Locate the cell with the specified text and output its [x, y] center coordinate. 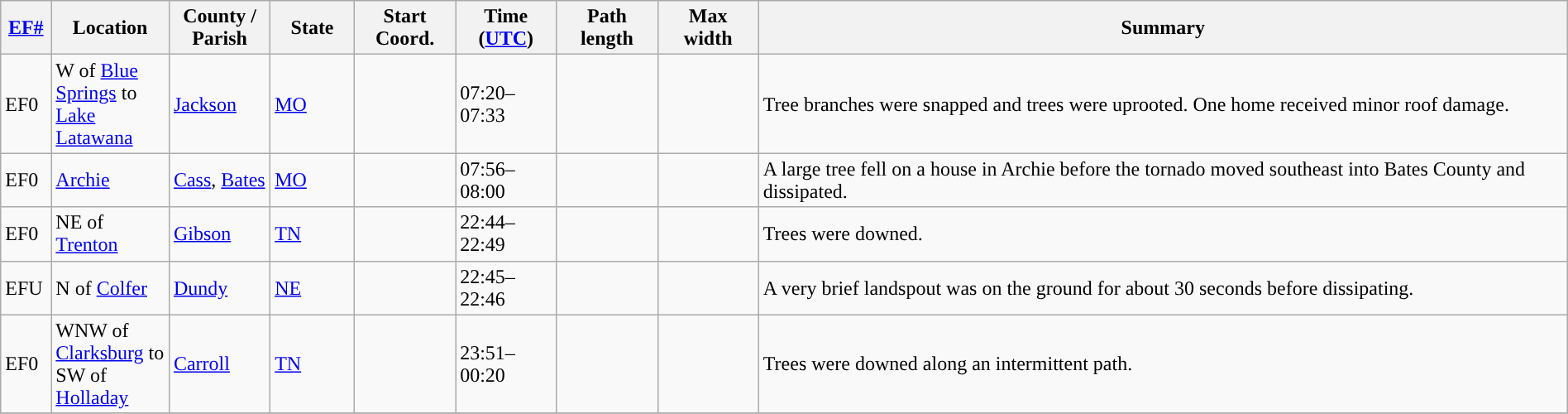
Start Coord. [404, 28]
EF# [26, 28]
07:20–07:33 [506, 104]
NE of Trenton [111, 233]
22:45–22:46 [506, 288]
WNW of Clarksburg to SW of Holladay [111, 364]
W of Blue Springs to Lake Latawana [111, 104]
Max width [708, 28]
Trees were downed. [1163, 233]
Location [111, 28]
Time (UTC) [506, 28]
Jackson [219, 104]
Trees were downed along an intermittent path. [1163, 364]
State [313, 28]
Archie [111, 181]
Dundy [219, 288]
07:56–08:00 [506, 181]
Path length [607, 28]
EFU [26, 288]
NE [313, 288]
A large tree fell on a house in Archie before the tornado moved southeast into Bates County and dissipated. [1163, 181]
22:44–22:49 [506, 233]
Gibson [219, 233]
N of Colfer [111, 288]
County / Parish [219, 28]
Carroll [219, 364]
23:51–00:20 [506, 364]
Summary [1163, 28]
A very brief landspout was on the ground for about 30 seconds before dissipating. [1163, 288]
Tree branches were snapped and trees were uprooted. One home received minor roof damage. [1163, 104]
Cass, Bates [219, 181]
